Pinpoint the cell where the given text exists, returning its [X, Y] midpoint coordinate. 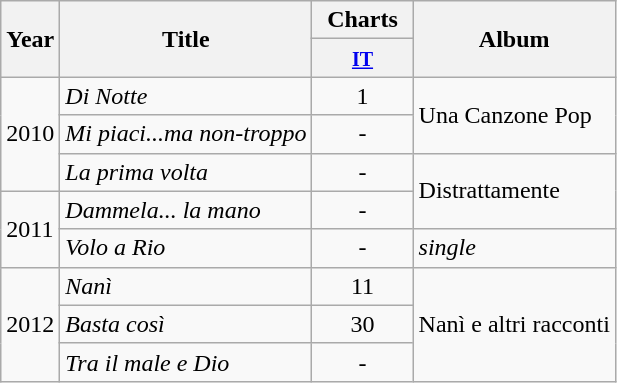
La prima volta [186, 172]
Year [30, 39]
Charts [362, 20]
Di Notte [186, 96]
Tra il male e Dio [186, 362]
30 [362, 324]
2010 [30, 134]
Nanì [186, 286]
Basta così [186, 324]
11 [362, 286]
Nanì e altri racconti [514, 324]
Una Canzone Pop [514, 115]
Distrattamente [514, 191]
IT [362, 58]
Title [186, 39]
Album [514, 39]
single [514, 248]
2011 [30, 229]
1 [362, 96]
Dammela... la mano [186, 210]
Volo a Rio [186, 248]
Mi piaci...ma non-troppo [186, 134]
2012 [30, 324]
